Capture the cell that displays the provided text and extract its [x, y] central coordinate. 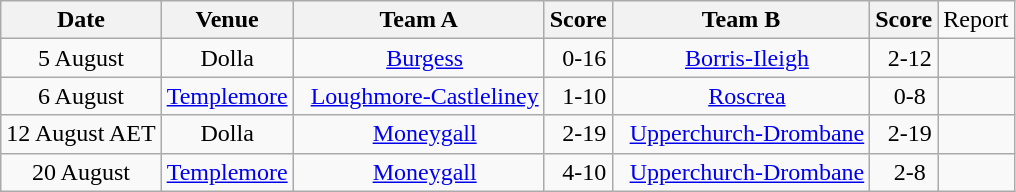
Roscrea [741, 96]
0-8 [904, 96]
Date [81, 20]
0-16 [578, 58]
6 August [81, 96]
Borris-Ileigh [741, 58]
4-10 [578, 172]
Team B [741, 20]
Report [976, 20]
2-12 [904, 58]
1-10 [578, 96]
Loughmore-Castleliney [418, 96]
12 August AET [81, 134]
Burgess [418, 58]
2-8 [904, 172]
Venue [227, 20]
5 August [81, 58]
Team A [418, 20]
20 August [81, 172]
